Capture the cell that displays the provided text and extract its [X, Y] central coordinate. 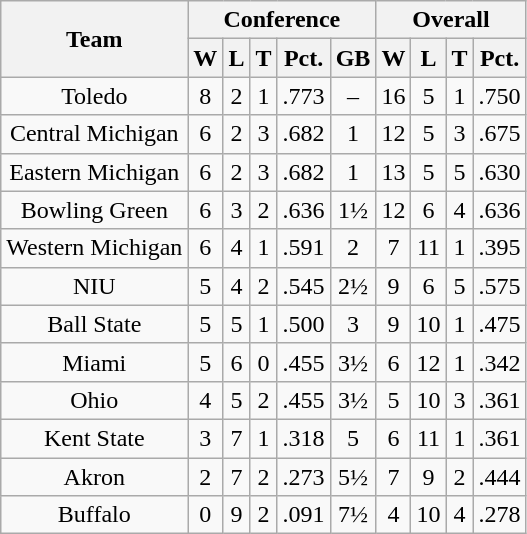
GB [353, 58]
Miami [94, 362]
Kent State [94, 438]
Western Michigan [94, 248]
13 [394, 172]
7½ [353, 515]
2½ [353, 286]
Akron [94, 477]
.273 [304, 477]
1½ [353, 210]
8 [206, 96]
.318 [304, 438]
Team [94, 39]
– [353, 96]
Toledo [94, 96]
.342 [500, 362]
.278 [500, 515]
Overall [451, 20]
.475 [500, 324]
Buffalo [94, 515]
Central Michigan [94, 134]
.545 [304, 286]
NIU [94, 286]
.500 [304, 324]
Bowling Green [94, 210]
.575 [500, 286]
.750 [500, 96]
.675 [500, 134]
Ohio [94, 400]
Ball State [94, 324]
.395 [500, 248]
5½ [353, 477]
Eastern Michigan [94, 172]
.444 [500, 477]
.630 [500, 172]
.773 [304, 96]
.591 [304, 248]
16 [394, 96]
Conference [282, 20]
.091 [304, 515]
